Scan for the cell matching the given text and deliver its [x, y] coordinate at center. 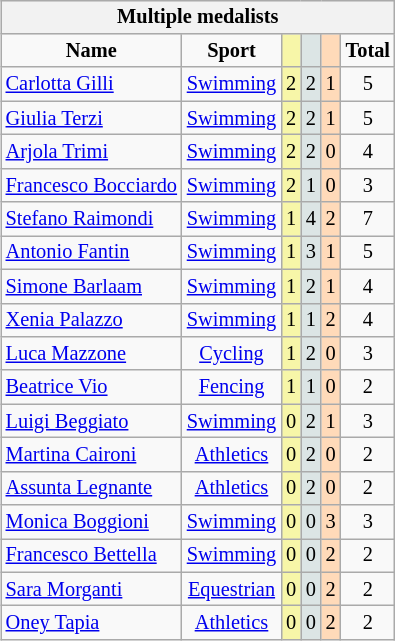
Simone Barlaam [92, 286]
Stefano Raimondi [92, 219]
Francesco Bettella [92, 556]
Sport [232, 51]
Total [368, 51]
Xenia Palazzo [92, 320]
Multiple medalists [198, 17]
Monica Boggioni [92, 522]
Martina Caironi [92, 455]
Luca Mazzone [92, 354]
Luigi Beggiato [92, 421]
Oney Tapia [92, 623]
Cycling [232, 354]
Name [92, 51]
Assunta Legnante [92, 488]
Arjola Trimi [92, 152]
Carlotta Gilli [92, 84]
Equestrian [232, 589]
Antonio Fantin [92, 253]
7 [368, 219]
Giulia Terzi [92, 118]
Beatrice Vio [92, 387]
Francesco Bocciardo [92, 185]
Sara Morganti [92, 589]
Fencing [232, 387]
